Determine the [x, y] coordinate at the center of the cell enclosing the given text.  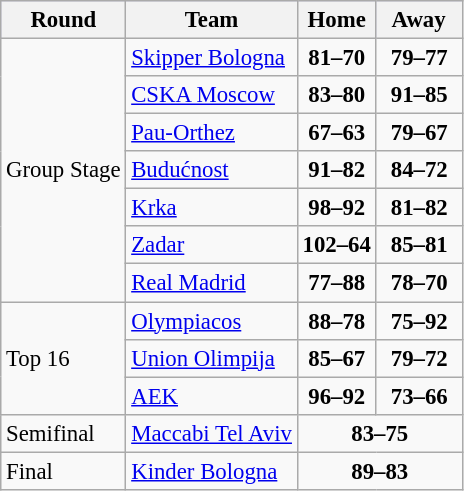
Round [64, 20]
102–64 [336, 245]
84–72 [419, 170]
79–67 [419, 133]
Olympiacos [212, 321]
Away [419, 20]
85–81 [419, 245]
73–66 [419, 396]
Semifinal [64, 433]
79–77 [419, 58]
AEK [212, 396]
Real Madrid [212, 283]
Home [336, 20]
91–82 [336, 170]
81–70 [336, 58]
Group Stage [64, 170]
Union Olimpija [212, 358]
Kinder Bologna [212, 471]
81–82 [419, 208]
85–67 [336, 358]
75–92 [419, 321]
CSKA Moscow [212, 95]
96–92 [336, 396]
89–83 [380, 471]
98–92 [336, 208]
Zadar [212, 245]
83–75 [380, 433]
91–85 [419, 95]
77–88 [336, 283]
Team [212, 20]
Krka [212, 208]
Pau-Orthez [212, 133]
88–78 [336, 321]
Top 16 [64, 358]
67–63 [336, 133]
Maccabi Tel Aviv [212, 433]
78–70 [419, 283]
79–72 [419, 358]
Final [64, 471]
Skipper Bologna [212, 58]
Budućnost [212, 170]
83–80 [336, 95]
